Locate the cell with the specified text and output its [x, y] center coordinate. 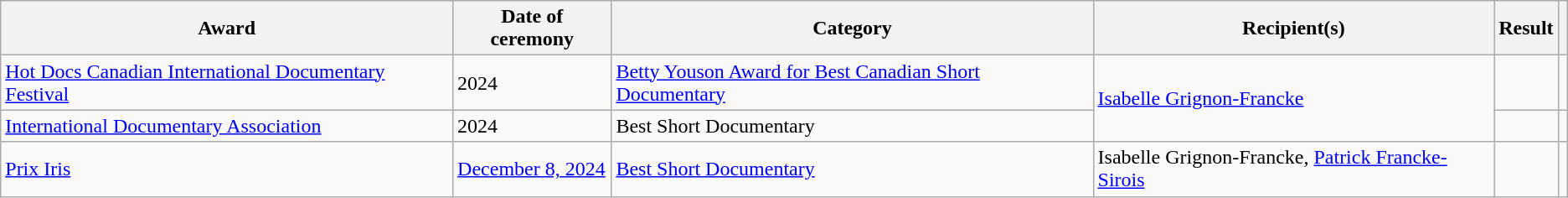
Betty Youson Award for Best Canadian Short Documentary [853, 82]
Date of ceremony [533, 29]
December 8, 2024 [533, 169]
Result [1526, 29]
Isabelle Grignon-Francke, Patrick Francke-Sirois [1293, 169]
Category [853, 29]
Hot Docs Canadian International Documentary Festival [227, 82]
Recipient(s) [1293, 29]
Isabelle Grignon-Francke [1293, 99]
Prix Iris [227, 169]
International Documentary Association [227, 126]
Award [227, 29]
